Find where the given text appears and provide that cell's center as [X, Y] coordinate. 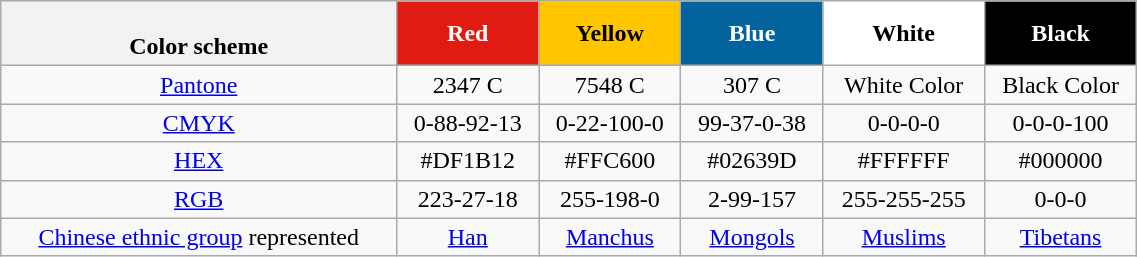
0-0-0 [1060, 199]
Black [1060, 34]
Blue [752, 34]
Manchus [610, 237]
CMYK [199, 123]
255-198-0 [610, 199]
7548 C [610, 85]
Muslims [904, 237]
Chinese ethnic group represented [199, 237]
#FFFFFF [904, 161]
#000000 [1060, 161]
Mongols [752, 237]
Black Color [1060, 85]
RGB [199, 199]
307 C [752, 85]
Pantone [199, 85]
#DF1B12 [468, 161]
Tibetans [1060, 237]
#02639D [752, 161]
White Color [904, 85]
2-99-157 [752, 199]
Red [468, 34]
0-0-0-0 [904, 123]
0-0-0-100 [1060, 123]
White [904, 34]
99-37-0-38 [752, 123]
Han [468, 237]
2347 C [468, 85]
#FFC600 [610, 161]
Yellow [610, 34]
Color scheme [199, 34]
223-27-18 [468, 199]
0-88-92-13 [468, 123]
HEX [199, 161]
0-22-100-0 [610, 123]
255-255-255 [904, 199]
